Scan for the cell matching the given text and deliver its [x, y] coordinate at center. 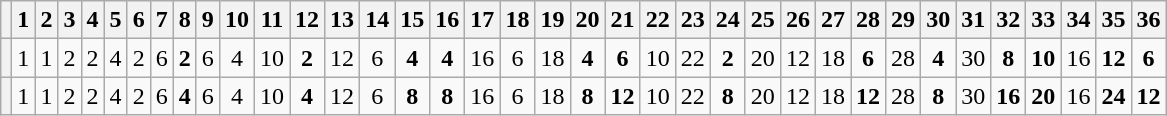
36 [1148, 20]
25 [762, 20]
21 [622, 20]
3 [70, 20]
23 [692, 20]
33 [1044, 20]
17 [482, 20]
11 [272, 20]
15 [412, 20]
32 [1008, 20]
34 [1078, 20]
29 [904, 20]
26 [798, 20]
5 [116, 20]
19 [552, 20]
9 [208, 20]
14 [378, 20]
31 [974, 20]
7 [162, 20]
27 [832, 20]
35 [1114, 20]
13 [342, 20]
